Locate the cell with the specified text and output its [x, y] center coordinate. 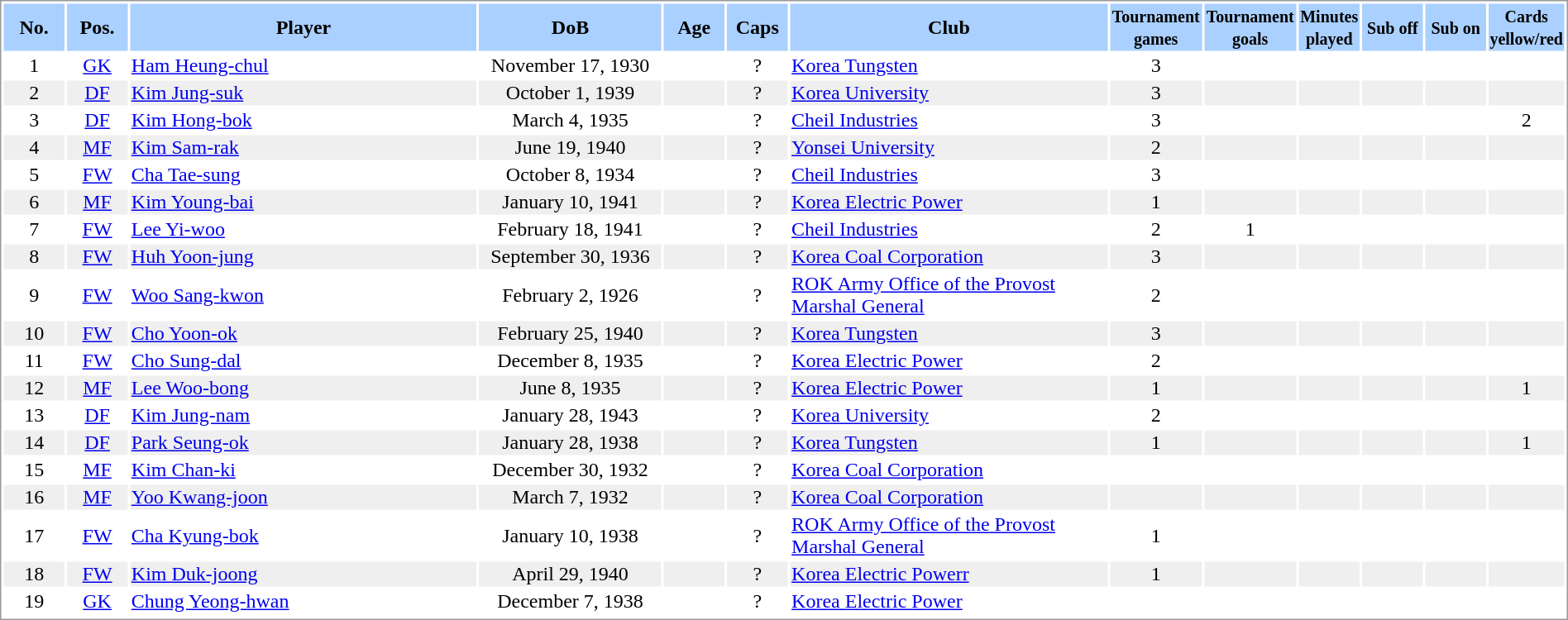
18 [33, 575]
Lee Woo-bong [303, 388]
Cho Yoon-ok [303, 333]
December 30, 1932 [571, 470]
Kim Jung-nam [303, 416]
Yonsei University [949, 148]
7 [33, 229]
Kim Duk-joong [303, 575]
January 10, 1938 [571, 536]
Sub off [1393, 26]
April 29, 1940 [571, 575]
6 [33, 203]
Woo Sang-kwon [303, 294]
8 [33, 257]
Tournamentgames [1156, 26]
Tournamentgoals [1250, 26]
Korea Electric Powerr [949, 575]
Kim Chan-ki [303, 470]
January 28, 1938 [571, 442]
Age [693, 26]
4 [33, 148]
13 [33, 416]
Kim Jung-suk [303, 93]
12 [33, 388]
February 2, 1926 [571, 294]
No. [33, 26]
September 30, 1936 [571, 257]
14 [33, 442]
10 [33, 333]
Cha Kyung-bok [303, 536]
January 10, 1941 [571, 203]
Player [303, 26]
February 25, 1940 [571, 333]
March 4, 1935 [571, 120]
Lee Yi-woo [303, 229]
January 28, 1943 [571, 416]
Sub on [1456, 26]
Huh Yoon-jung [303, 257]
March 7, 1932 [571, 497]
November 17, 1930 [571, 65]
December 8, 1935 [571, 361]
19 [33, 601]
16 [33, 497]
Pos. [98, 26]
Club [949, 26]
Minutesplayed [1329, 26]
Kim Sam-rak [303, 148]
9 [33, 294]
Caps [758, 26]
June 8, 1935 [571, 388]
11 [33, 361]
Cho Sung-dal [303, 361]
Park Seung-ok [303, 442]
Ham Heung-chul [303, 65]
Cha Tae-sung [303, 174]
Kim Young-bai [303, 203]
February 18, 1941 [571, 229]
5 [33, 174]
Kim Hong-bok [303, 120]
17 [33, 536]
October 1, 1939 [571, 93]
June 19, 1940 [571, 148]
DoB [571, 26]
Yoo Kwang-joon [303, 497]
Cardsyellow/red [1527, 26]
December 7, 1938 [571, 601]
Chung Yeong-hwan [303, 601]
15 [33, 470]
October 8, 1934 [571, 174]
